Locate the cell with the specified text and output its [x, y] center coordinate. 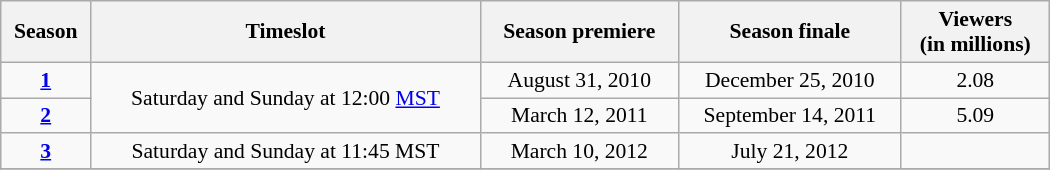
July 21, 2012 [790, 152]
5.09 [975, 116]
3 [46, 152]
Season finale [790, 32]
Season premiere [579, 32]
Season [46, 32]
March 12, 2011 [579, 116]
2.08 [975, 80]
Saturday and Sunday at 11:45 MST [286, 152]
December 25, 2010 [790, 80]
September 14, 2011 [790, 116]
2 [46, 116]
Viewers(in millions) [975, 32]
1 [46, 80]
Saturday and Sunday at 12:00 MST [286, 98]
March 10, 2012 [579, 152]
Timeslot [286, 32]
August 31, 2010 [579, 80]
